For the text-containing cell, return its midpoint in (x, y) coordinate format. 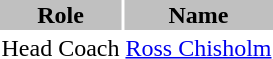
Role (60, 15)
Name (198, 15)
